For the text-containing cell, return its midpoint in [x, y] coordinate format. 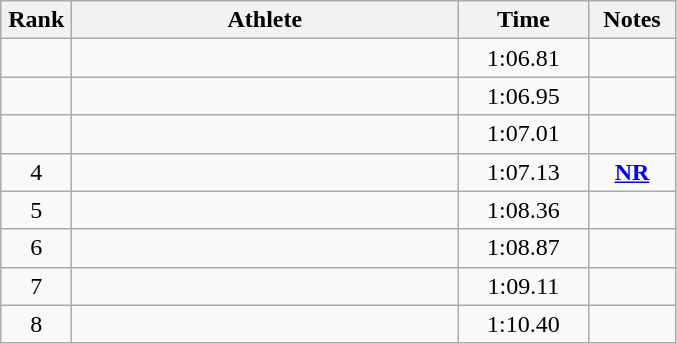
NR [632, 172]
1:08.36 [524, 210]
5 [36, 210]
1:07.01 [524, 134]
Notes [632, 20]
1:10.40 [524, 324]
1:06.81 [524, 58]
1:09.11 [524, 286]
4 [36, 172]
Time [524, 20]
1:08.87 [524, 248]
7 [36, 286]
Athlete [265, 20]
8 [36, 324]
1:07.13 [524, 172]
Rank [36, 20]
1:06.95 [524, 96]
6 [36, 248]
